Pinpoint the cell where the given text exists, returning its [x, y] midpoint coordinate. 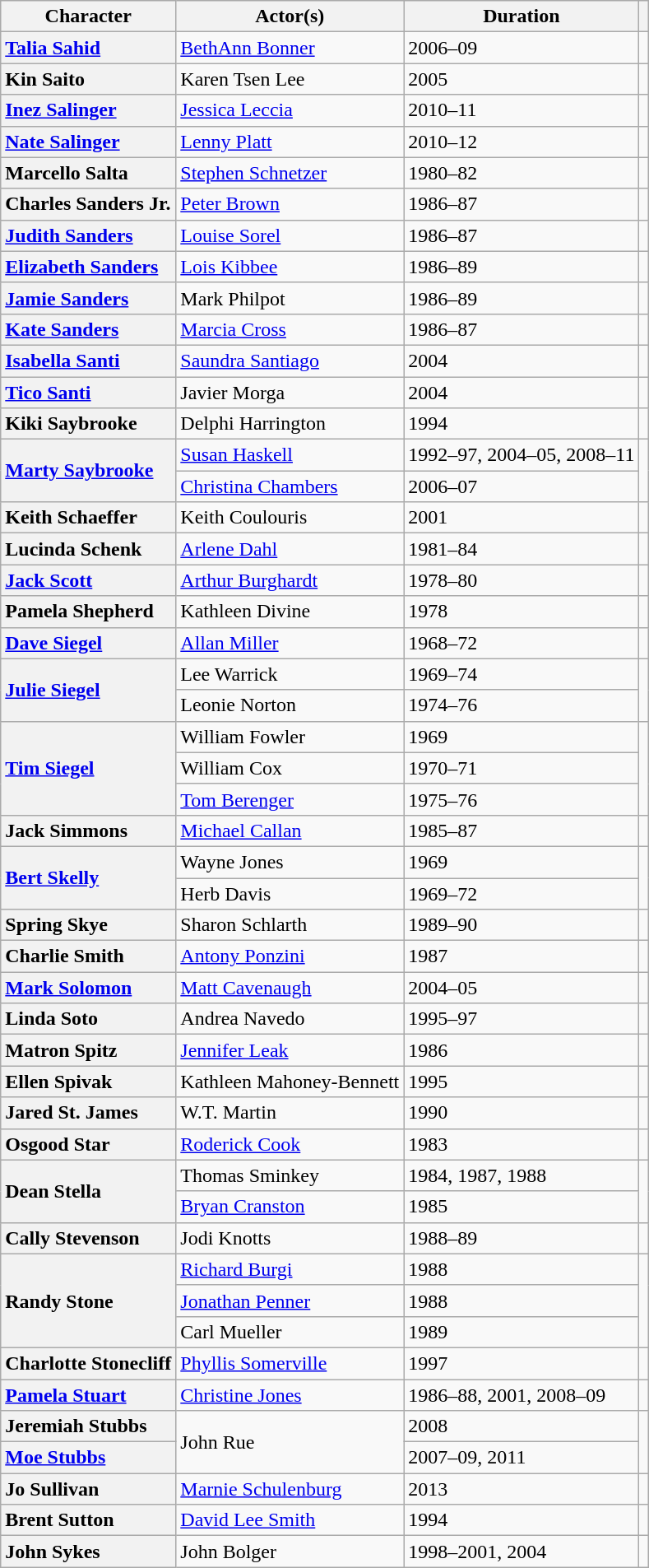
Arlene Dahl [290, 549]
Jack Simmons [89, 831]
Stephen Schnetzer [290, 173]
Character [89, 16]
Charles Sanders Jr. [89, 204]
1988–89 [522, 1238]
1985 [522, 1207]
Leonie Norton [290, 705]
1986–88, 2001, 2008–09 [522, 1395]
Kate Sanders [89, 329]
Jennifer Leak [290, 1050]
Kin Saito [89, 79]
Sharon Schlarth [290, 925]
1990 [522, 1113]
1975–76 [522, 799]
Herb Davis [290, 893]
Spring Skye [89, 925]
Mark Solomon [89, 988]
BethAnn Bonner [290, 48]
Peter Brown [290, 204]
Pamela Shepherd [89, 612]
Talia Sahid [89, 48]
Wayne Jones [290, 862]
2006–09 [522, 48]
1970–71 [522, 768]
Isabella Santi [89, 361]
2013 [522, 1489]
Cally Stevenson [89, 1238]
1980–82 [522, 173]
Jo Sullivan [89, 1489]
W.T. Martin [290, 1113]
Dean Stella [89, 1191]
1969–74 [522, 674]
John Sykes [89, 1552]
Randy Stone [89, 1300]
Kathleen Mahoney-Bennett [290, 1082]
Lenny Platt [290, 142]
Carl Mueller [290, 1332]
2001 [522, 518]
1974–76 [522, 705]
Christine Jones [290, 1395]
Linda Soto [89, 1019]
Nate Salinger [89, 142]
Charlotte Stonecliff [89, 1363]
Brent Sutton [89, 1520]
1983 [522, 1144]
Jessica Leccia [290, 110]
Elizabeth Sanders [89, 267]
Phyllis Somerville [290, 1363]
Kathleen Divine [290, 612]
Saundra Santiago [290, 361]
Marcello Salta [89, 173]
Osgood Star [89, 1144]
William Cox [290, 768]
Matron Spitz [89, 1050]
1985–87 [522, 831]
Jodi Knotts [290, 1238]
John Bolger [290, 1552]
Ellen Spivak [89, 1082]
Marcia Cross [290, 329]
Duration [522, 16]
1995 [522, 1082]
Tim Siegel [89, 768]
2006–07 [522, 486]
Jack Scott [89, 580]
Marty Saybrooke [89, 471]
Mark Philpot [290, 298]
Delphi Harrington [290, 424]
2004–05 [522, 988]
1997 [522, 1363]
Keith Schaeffer [89, 518]
Keith Coulouris [290, 518]
John Rue [290, 1442]
1984, 1987, 1988 [522, 1175]
1978 [522, 612]
William Fowler [290, 737]
1978–80 [522, 580]
Charlie Smith [89, 956]
1998–2001, 2004 [522, 1552]
Julie Siegel [89, 690]
Louise Sorel [290, 235]
1987 [522, 956]
1968–72 [522, 643]
Matt Cavenaugh [290, 988]
Michael Callan [290, 831]
1969–72 [522, 893]
2005 [522, 79]
Lois Kibbee [290, 267]
1986 [522, 1050]
1992–97, 2004–05, 2008–11 [522, 455]
Arthur Burghardt [290, 580]
Lee Warrick [290, 674]
Tico Santi [89, 393]
Actor(s) [290, 16]
Susan Haskell [290, 455]
1989–90 [522, 925]
Lucinda Schenk [89, 549]
Jeremiah Stubbs [89, 1426]
2010–12 [522, 142]
2007–09, 2011 [522, 1458]
Moe Stubbs [89, 1458]
Kiki Saybrooke [89, 424]
Andrea Navedo [290, 1019]
Pamela Stuart [89, 1395]
Karen Tsen Lee [290, 79]
1995–97 [522, 1019]
Bryan Cranston [290, 1207]
Dave Siegel [89, 643]
Javier Morga [290, 393]
Roderick Cook [290, 1144]
2008 [522, 1426]
Tom Berenger [290, 799]
Christina Chambers [290, 486]
1981–84 [522, 549]
Inez Salinger [89, 110]
1989 [522, 1332]
Antony Ponzini [290, 956]
2010–11 [522, 110]
Jared St. James [89, 1113]
Bert Skelly [89, 877]
Jonathan Penner [290, 1300]
Allan Miller [290, 643]
Richard Burgi [290, 1269]
Marnie Schulenburg [290, 1489]
David Lee Smith [290, 1520]
Jamie Sanders [89, 298]
Judith Sanders [89, 235]
Thomas Sminkey [290, 1175]
